For the text-containing cell, return its midpoint in (X, Y) coordinate format. 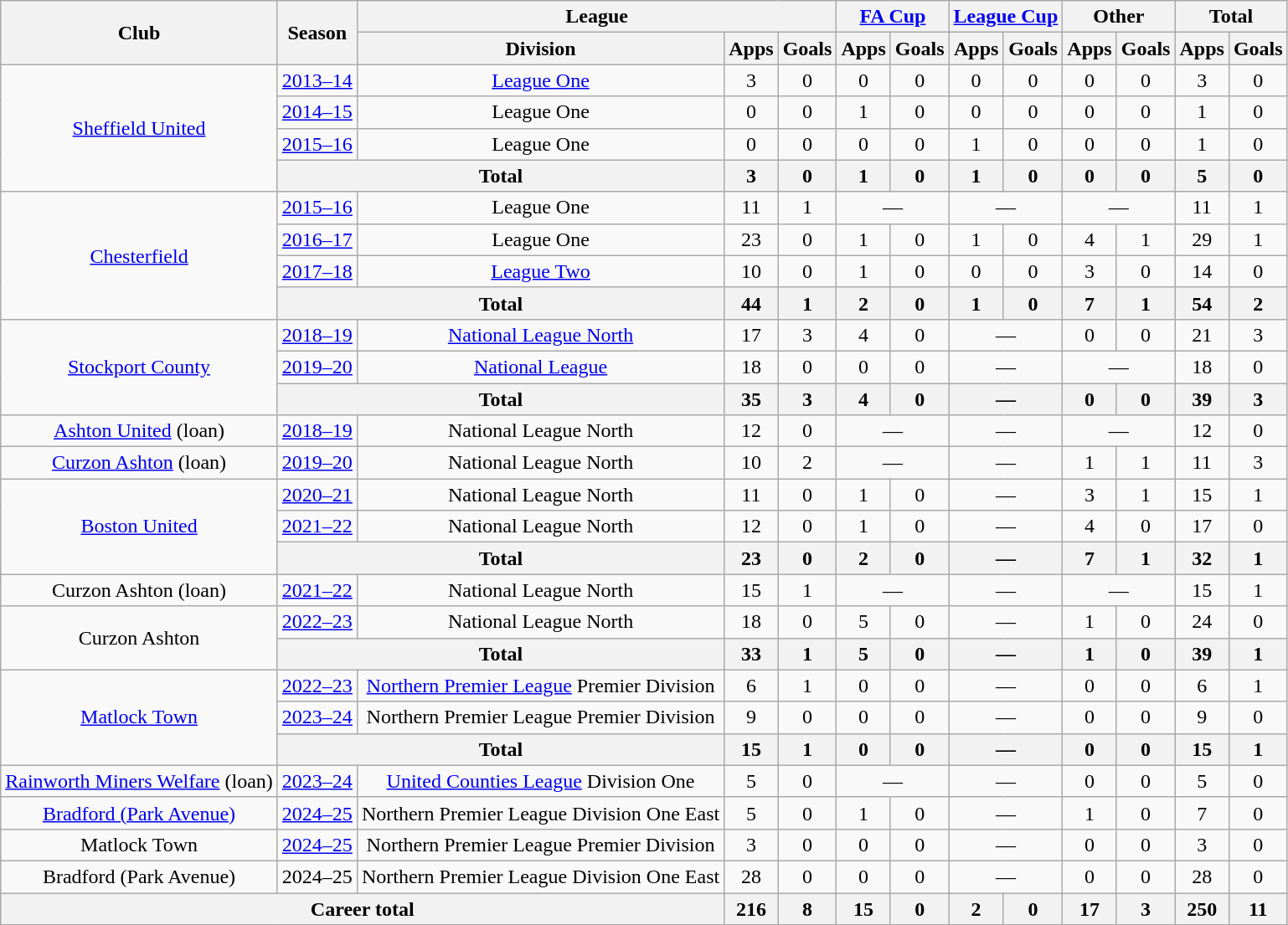
League Two (540, 271)
250 (1202, 908)
21 (1202, 335)
Career total (363, 908)
32 (1202, 558)
2017–18 (317, 271)
35 (751, 399)
8 (807, 908)
Division (540, 49)
Other (1119, 17)
24 (1202, 622)
Season (317, 33)
Stockport County (139, 367)
Club (139, 33)
44 (751, 303)
2013–14 (317, 80)
Rainworth Miners Welfare (loan) (139, 781)
54 (1202, 303)
Chesterfield (139, 255)
Curzon Ashton (139, 638)
2014–15 (317, 112)
Sheffield United (139, 128)
14 (1202, 271)
National League (540, 367)
League (596, 17)
2016–17 (317, 239)
FA Cup (893, 17)
2020–21 (317, 495)
Boston United (139, 527)
216 (751, 908)
33 (751, 654)
League Cup (1006, 17)
29 (1202, 239)
Ashton United (loan) (139, 431)
United Counties League Division One (540, 781)
